For the text-containing cell, return its midpoint in (X, Y) coordinate format. 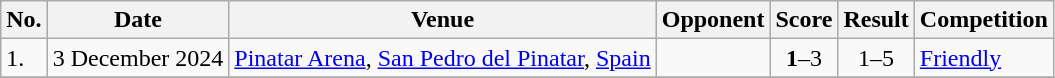
Competition (984, 20)
No. (24, 20)
Pinatar Arena, San Pedro del Pinatar, Spain (442, 58)
Opponent (713, 20)
Venue (442, 20)
1–5 (876, 58)
1–3 (804, 58)
Date (138, 20)
3 December 2024 (138, 58)
Friendly (984, 58)
Result (876, 20)
Score (804, 20)
1. (24, 58)
